Locate the cell with the specified text and output its [x, y] center coordinate. 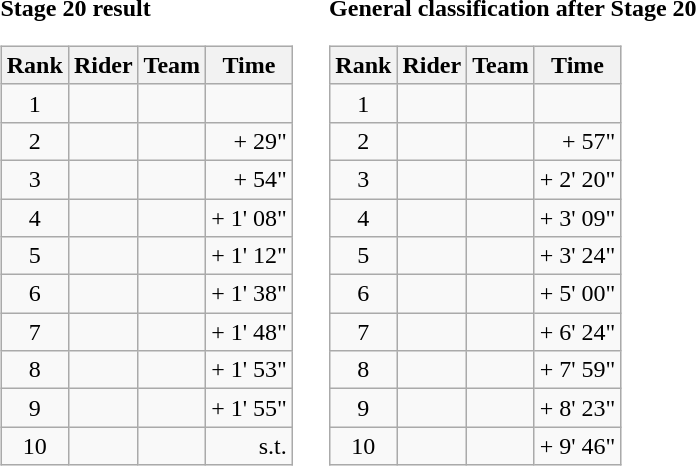
+ 1' 12" [250, 256]
+ 5' 00" [578, 294]
+ 3' 24" [578, 256]
+ 9' 46" [578, 446]
+ 6' 24" [578, 332]
s.t. [250, 446]
+ 57" [578, 141]
+ 1' 53" [250, 370]
+ 1' 55" [250, 408]
+ 1' 08" [250, 217]
+ 7' 59" [578, 370]
+ 1' 38" [250, 294]
+ 29" [250, 141]
+ 2' 20" [578, 179]
+ 3' 09" [578, 217]
+ 1' 48" [250, 332]
+ 54" [250, 179]
+ 8' 23" [578, 408]
